Provide the (x, y) coordinate of the cell's center where the given text is located.  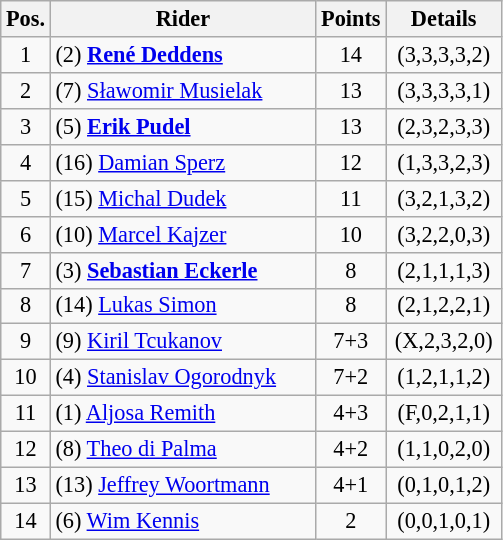
4+1 (351, 485)
(16) Damian Sperz (182, 162)
(14) Lukas Simon (182, 306)
7+2 (351, 378)
7+3 (351, 342)
(6) Wim Kennis (182, 521)
4+2 (351, 450)
Details (444, 19)
(1) Aljosa Remith (182, 414)
4+3 (351, 414)
(5) Erik Pudel (182, 126)
(3,3,3,3,1) (444, 90)
(3,2,1,3,2) (444, 198)
7 (26, 270)
6 (26, 234)
(3,2,2,0,3) (444, 234)
(1,3,3,2,3) (444, 162)
3 (26, 126)
(2,1,1,1,3) (444, 270)
(7) Sławomir Musielak (182, 90)
(8) Theo di Palma (182, 450)
(3) Sebastian Eckerle (182, 270)
Rider (182, 19)
(1,2,1,1,2) (444, 378)
4 (26, 162)
(0,1,0,1,2) (444, 485)
Points (351, 19)
(X,2,3,2,0) (444, 342)
(15) Michal Dudek (182, 198)
9 (26, 342)
(2) René Deddens (182, 55)
1 (26, 55)
(F,0,2,1,1) (444, 414)
(2,3,2,3,3) (444, 126)
(4) Stanislav Ogorodnyk (182, 378)
(1,1,0,2,0) (444, 450)
(3,3,3,3,2) (444, 55)
(0,0,1,0,1) (444, 521)
Pos. (26, 19)
(9) Kiril Tcukanov (182, 342)
(13) Jeffrey Woortmann (182, 485)
(2,1,2,2,1) (444, 306)
5 (26, 198)
(10) Marcel Kajzer (182, 234)
